Determine the (x, y) coordinate at the center of the cell enclosing the given text.  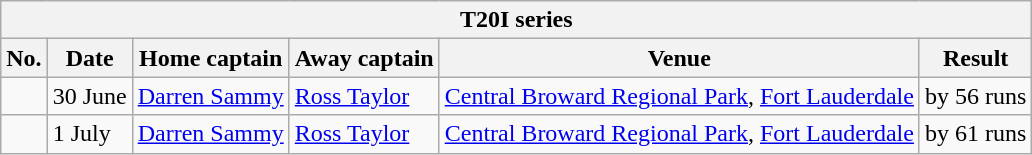
No. (24, 58)
T20I series (516, 20)
30 June (90, 96)
Home captain (210, 58)
Result (975, 58)
1 July (90, 134)
Venue (679, 58)
by 56 runs (975, 96)
by 61 runs (975, 134)
Away captain (364, 58)
Date (90, 58)
